Return (x, y) of the center of cell containing provided text 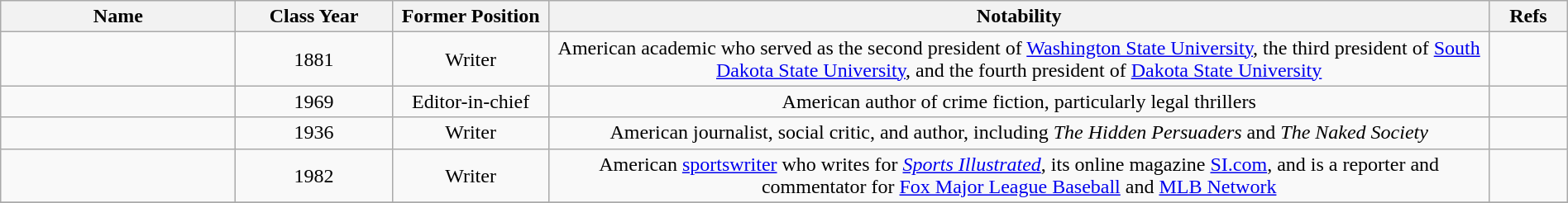
Class Year (314, 17)
Former Position (470, 17)
1881 (314, 59)
1969 (314, 101)
Editor-in-chief (470, 101)
Name (118, 17)
1982 (314, 175)
Notability (1019, 17)
American author of crime fiction, particularly legal thrillers (1019, 101)
1936 (314, 133)
Refs (1528, 17)
American journalist, social critic, and author, including The Hidden Persuaders and The Naked Society (1019, 133)
